Find where the given text appears and provide that cell's center as (x, y) coordinate. 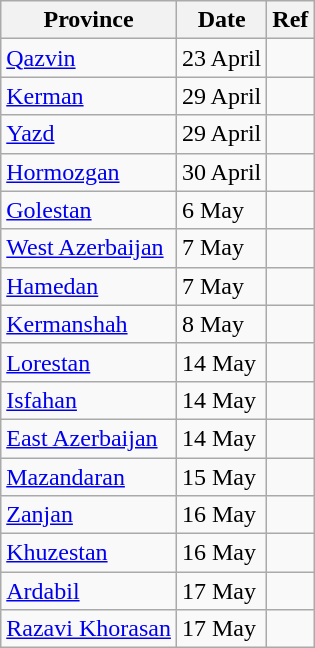
Qazvin (89, 58)
30 April (221, 172)
Yazd (89, 134)
Golestan (89, 210)
15 May (221, 477)
Ardabil (89, 591)
23 April (221, 58)
Lorestan (89, 362)
Kermanshah (89, 324)
Province (89, 20)
8 May (221, 324)
Ref (290, 20)
Razavi Khorasan (89, 629)
Kerman (89, 96)
West Azerbaijan (89, 248)
Mazandaran (89, 477)
Zanjan (89, 515)
Hormozgan (89, 172)
6 May (221, 210)
Isfahan (89, 400)
East Azerbaijan (89, 438)
Hamedan (89, 286)
Khuzestan (89, 553)
Date (221, 20)
